Determine the [x, y] coordinate at the center of the cell enclosing the given text.  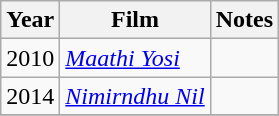
2010 [30, 58]
Nimirndhu Nil [135, 96]
Maathi Yosi [135, 58]
2014 [30, 96]
Year [30, 20]
Notes [244, 20]
Film [135, 20]
